For the text-containing cell, return its midpoint in [x, y] coordinate format. 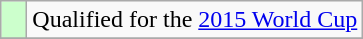
Qualified for the 2015 World Cup [195, 20]
